Determine the (X, Y) coordinate at the center of the cell enclosing the given text.  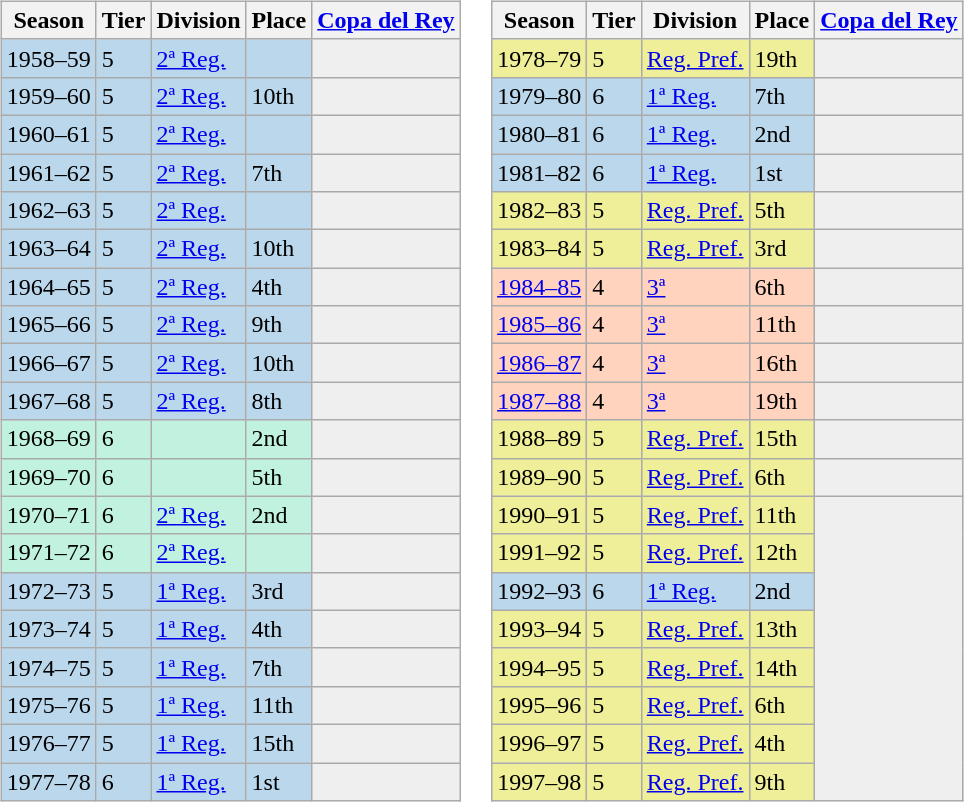
1978–79 (540, 58)
1961–62 (48, 173)
1963–64 (48, 249)
1976–77 (48, 743)
1989–90 (540, 477)
1990–91 (540, 515)
1972–73 (48, 591)
1975–76 (48, 705)
1971–72 (48, 553)
1966–67 (48, 363)
1988–89 (540, 439)
1960–61 (48, 134)
13th (782, 629)
1981–82 (540, 173)
1980–81 (540, 134)
1992–93 (540, 591)
14th (782, 667)
1959–60 (48, 96)
12th (782, 553)
1973–74 (48, 629)
1995–96 (540, 705)
1970–71 (48, 515)
1994–95 (540, 667)
1969–70 (48, 477)
1985–86 (540, 325)
1962–63 (48, 211)
1996–97 (540, 743)
1983–84 (540, 249)
1979–80 (540, 96)
1958–59 (48, 58)
1982–83 (540, 211)
1987–88 (540, 401)
1984–85 (540, 287)
1997–98 (540, 781)
1968–69 (48, 439)
1974–75 (48, 667)
1986–87 (540, 363)
1967–68 (48, 401)
1991–92 (540, 553)
1965–66 (48, 325)
1977–78 (48, 781)
8th (279, 401)
1964–65 (48, 287)
16th (782, 363)
1993–94 (540, 629)
